Return [X, Y] of the center of cell containing provided text 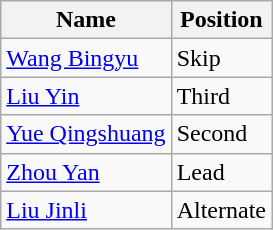
Wang Bingyu [86, 58]
Name [86, 20]
Alternate [221, 210]
Liu Yin [86, 96]
Yue Qingshuang [86, 134]
Zhou Yan [86, 172]
Liu Jinli [86, 210]
Skip [221, 58]
Second [221, 134]
Lead [221, 172]
Third [221, 96]
Position [221, 20]
